Find where the given text appears and provide that cell's center as [x, y] coordinate. 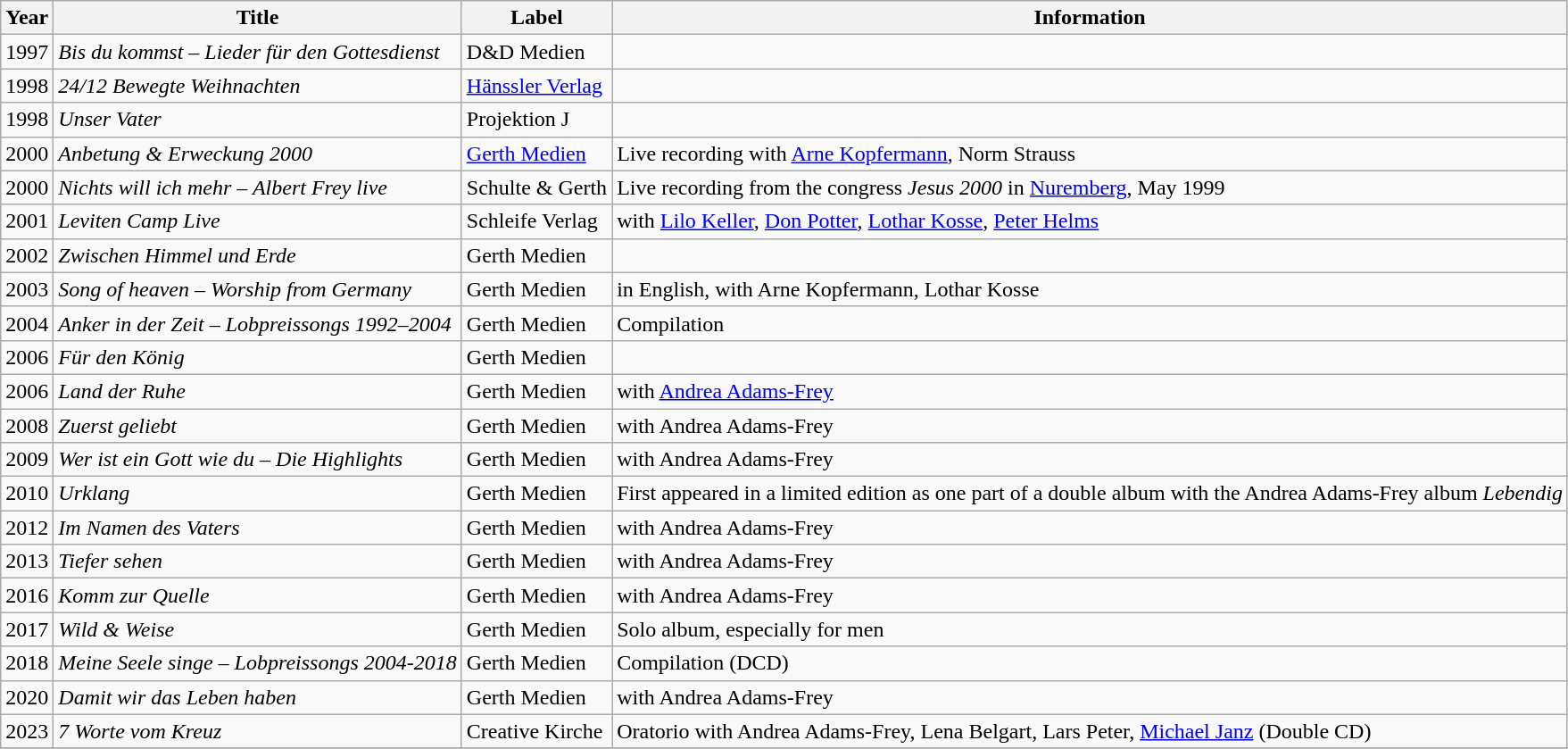
Im Namen des Vaters [257, 528]
Anbetung & Erweckung 2000 [257, 154]
Schleife Verlag [536, 221]
2018 [27, 663]
Live recording from the congress Jesus 2000 in Nuremberg, May 1999 [1091, 187]
Urklang [257, 494]
2009 [27, 460]
First appeared in a limited edition as one part of a double album with the Andrea Adams-Frey album Lebendig [1091, 494]
2001 [27, 221]
7 Worte vom Kreuz [257, 731]
with Lilo Keller, Don Potter, Lothar Kosse, Peter Helms [1091, 221]
Land der Ruhe [257, 391]
2012 [27, 528]
2013 [27, 562]
Leviten Camp Live [257, 221]
Schulte & Gerth [536, 187]
Compilation (DCD) [1091, 663]
Bis du kommst – Lieder für den Gottesdienst [257, 52]
2004 [27, 323]
Meine Seele singe – Lobpreissongs 2004-2018 [257, 663]
1997 [27, 52]
D&D Medien [536, 52]
2010 [27, 494]
Creative Kirche [536, 731]
Tiefer sehen [257, 562]
in English, with Arne Kopfermann, Lothar Kosse [1091, 289]
Title [257, 18]
Compilation [1091, 323]
Nichts will ich mehr – Albert Frey live [257, 187]
Wer ist ein Gott wie du – Die Highlights [257, 460]
Solo album, especially for men [1091, 629]
Live recording with Arne Kopfermann, Norm Strauss [1091, 154]
Oratorio with Andrea Adams-Frey, Lena Belgart, Lars Peter, Michael Janz (Double CD) [1091, 731]
2020 [27, 697]
Unser Vater [257, 120]
Anker in der Zeit – Lobpreissongs 1992–2004 [257, 323]
Damit wir das Leben haben [257, 697]
Komm zur Quelle [257, 595]
2023 [27, 731]
Information [1091, 18]
Label [536, 18]
Projektion J [536, 120]
Year [27, 18]
Wild & Weise [257, 629]
Hänssler Verlag [536, 86]
24/12 Bewegte Weihnachten [257, 86]
2008 [27, 426]
Zuerst geliebt [257, 426]
Song of heaven – Worship from Germany [257, 289]
Für den König [257, 357]
2017 [27, 629]
2003 [27, 289]
2002 [27, 255]
Zwischen Himmel und Erde [257, 255]
2016 [27, 595]
